Scan for the cell matching the given text and deliver its (X, Y) coordinate at center. 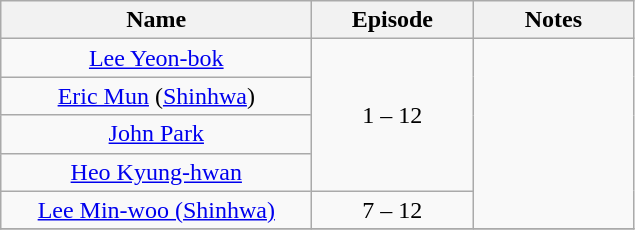
Episode (392, 20)
Heo Kyung-hwan (156, 172)
1 – 12 (392, 115)
Name (156, 20)
Notes (554, 20)
7 – 12 (392, 210)
Lee Min-woo (Shinhwa) (156, 210)
Eric Mun (Shinhwa) (156, 96)
Lee Yeon-bok (156, 58)
John Park (156, 134)
